Find where the given text appears and provide that cell's center as (x, y) coordinate. 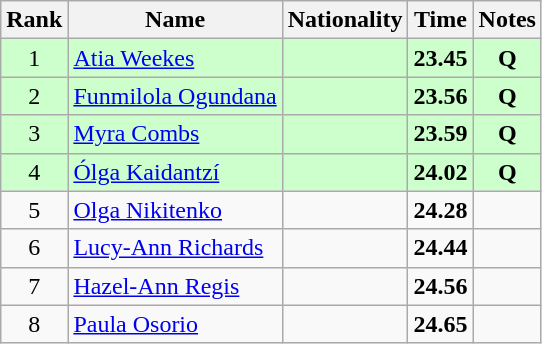
Ólga Kaidantzí (175, 172)
Myra Combs (175, 134)
23.45 (440, 58)
Lucy-Ann Richards (175, 248)
3 (34, 134)
Hazel-Ann Regis (175, 286)
23.56 (440, 96)
23.59 (440, 134)
2 (34, 96)
6 (34, 248)
24.28 (440, 210)
Time (440, 20)
24.02 (440, 172)
Funmilola Ogundana (175, 96)
1 (34, 58)
8 (34, 324)
24.65 (440, 324)
24.44 (440, 248)
Olga Nikitenko (175, 210)
Nationality (345, 20)
7 (34, 286)
5 (34, 210)
Paula Osorio (175, 324)
Rank (34, 20)
Name (175, 20)
4 (34, 172)
24.56 (440, 286)
Atia Weekes (175, 58)
Notes (507, 20)
